Determine the (x, y) coordinate at the center of the cell enclosing the given text.  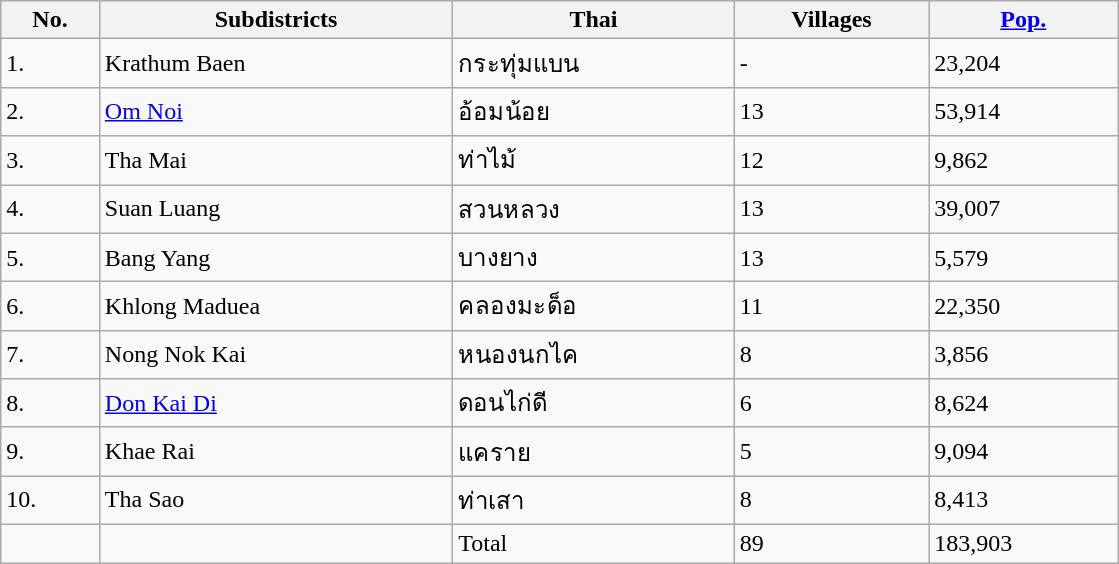
ดอนไก่ดี (594, 404)
53,914 (1024, 112)
8,624 (1024, 404)
บางยาง (594, 258)
Total (594, 543)
ท่าเสา (594, 500)
5,579 (1024, 258)
11 (831, 306)
1. (50, 64)
คลองมะด็อ (594, 306)
6. (50, 306)
22,350 (1024, 306)
หนองนกไค (594, 354)
8. (50, 404)
Nong Nok Kai (276, 354)
Krathum Baen (276, 64)
No. (50, 20)
Om Noi (276, 112)
Tha Mai (276, 160)
8,413 (1024, 500)
สวนหลวง (594, 208)
12 (831, 160)
5 (831, 452)
3. (50, 160)
- (831, 64)
7. (50, 354)
Don Kai Di (276, 404)
9,862 (1024, 160)
Pop. (1024, 20)
Bang Yang (276, 258)
Khae Rai (276, 452)
183,903 (1024, 543)
อ้อมน้อย (594, 112)
Khlong Maduea (276, 306)
ท่าไม้ (594, 160)
10. (50, 500)
Tha Sao (276, 500)
2. (50, 112)
9,094 (1024, 452)
Thai (594, 20)
Suan Luang (276, 208)
Villages (831, 20)
23,204 (1024, 64)
89 (831, 543)
กระทุ่มแบน (594, 64)
6 (831, 404)
5. (50, 258)
39,007 (1024, 208)
แคราย (594, 452)
Subdistricts (276, 20)
3,856 (1024, 354)
4. (50, 208)
9. (50, 452)
